Locate the cell with the specified text and output its (x, y) center coordinate. 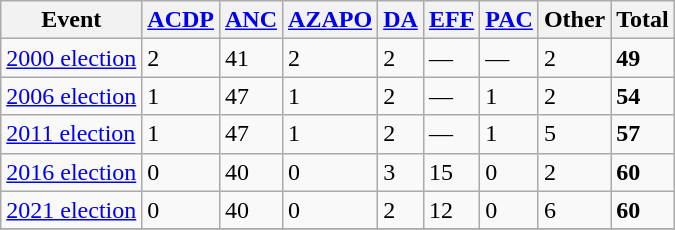
ACDP (181, 20)
6 (574, 210)
PAC (510, 20)
Event (72, 20)
2006 election (72, 96)
2021 election (72, 210)
2000 election (72, 58)
DA (401, 20)
2016 election (72, 172)
15 (451, 172)
49 (643, 58)
ANC (250, 20)
AZAPO (330, 20)
EFF (451, 20)
54 (643, 96)
12 (451, 210)
41 (250, 58)
Total (643, 20)
57 (643, 134)
5 (574, 134)
Other (574, 20)
3 (401, 172)
2011 election (72, 134)
